Capture the cell that displays the provided text and extract its [x, y] central coordinate. 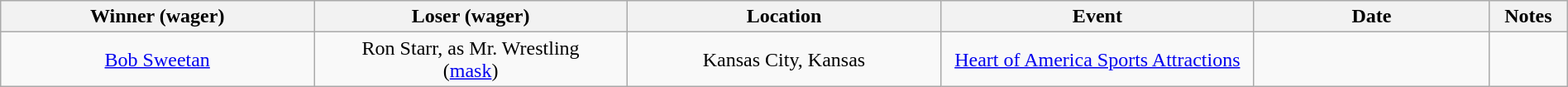
Winner (wager) [157, 17]
Heart of America Sports Attractions [1097, 60]
Bob Sweetan [157, 60]
Notes [1528, 17]
Ron Starr, as Mr. Wrestling(mask) [471, 60]
Event [1097, 17]
Location [784, 17]
Date [1371, 17]
Loser (wager) [471, 17]
Kansas City, Kansas [784, 60]
